Detect which cell encompasses the target text, then output its [X, Y] center coordinate. 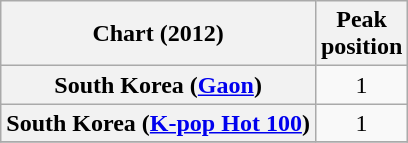
South Korea (K-pop Hot 100) [158, 123]
Peakposition [361, 34]
Chart (2012) [158, 34]
South Korea (Gaon) [158, 85]
